Extract the (x, y) coordinate from the center of the cell holding the provided text.  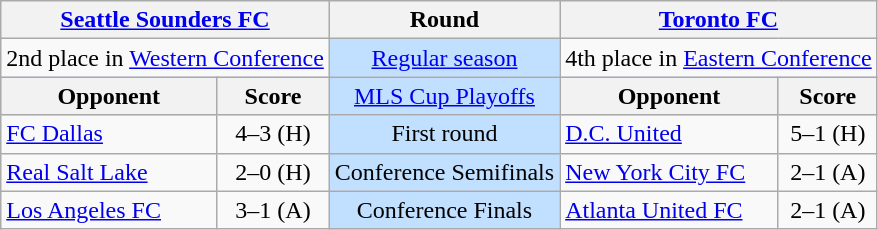
Conference Finals (444, 210)
3–1 (A) (274, 210)
4th place in Eastern Conference (719, 58)
First round (444, 134)
Conference Semifinals (444, 172)
Atlanta United FC (670, 210)
Seattle Sounders FC (166, 20)
New York City FC (670, 172)
Real Salt Lake (109, 172)
2–0 (H) (274, 172)
D.C. United (670, 134)
MLS Cup Playoffs (444, 96)
5–1 (H) (828, 134)
2nd place in Western Conference (166, 58)
4–3 (H) (274, 134)
Los Angeles FC (109, 210)
FC Dallas (109, 134)
Regular season (444, 58)
Round (444, 20)
Toronto FC (719, 20)
